Return the (X, Y) coordinate for the center point of the cell that contains the specified text.  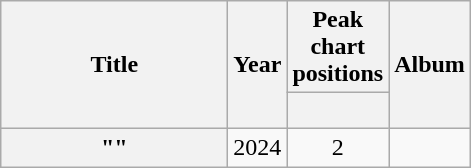
Peak chart positions (338, 47)
Album (430, 65)
Year (258, 65)
2 (338, 147)
"" (114, 147)
Title (114, 65)
2024 (258, 147)
